Extract the (x, y) coordinate from the center of the cell holding the provided text.  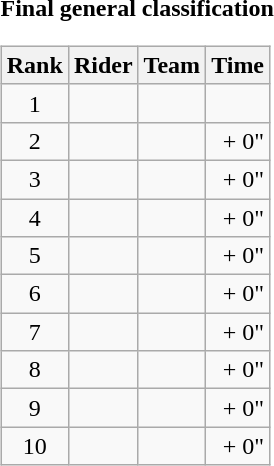
2 (34, 141)
6 (34, 294)
8 (34, 370)
Team (172, 65)
10 (34, 446)
7 (34, 332)
Rank (34, 65)
Time (238, 65)
Rider (103, 65)
1 (34, 103)
9 (34, 408)
3 (34, 179)
5 (34, 256)
4 (34, 217)
